Determine the [x, y] coordinate at the center of the cell enclosing the given text.  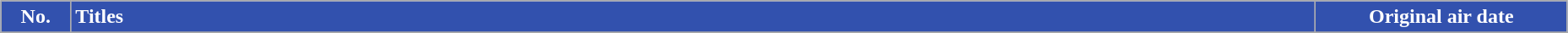
Original air date [1441, 17]
No. [35, 17]
Titles [693, 17]
